Output the (X, Y) coordinate of the center of the cell containing the given text.  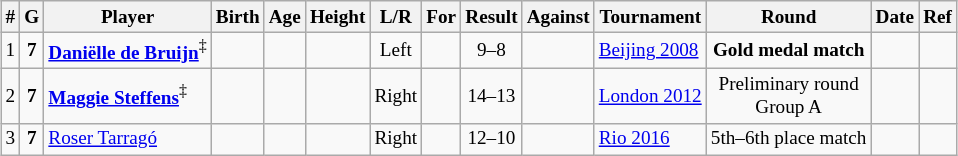
1 (10, 50)
Ref (938, 17)
Roser Tarragó (128, 139)
3 (10, 139)
London 2012 (650, 96)
Height (338, 17)
Date (895, 17)
Age (284, 17)
Left (396, 50)
9–8 (492, 50)
Maggie Steffens‡ (128, 96)
Against (558, 17)
Player (128, 17)
G (32, 17)
# (10, 17)
Preliminary roundGroup A (788, 96)
12–10 (492, 139)
5th–6th place match (788, 139)
Tournament (650, 17)
Birth (238, 17)
Beijing 2008 (650, 50)
Rio 2016 (650, 139)
Round (788, 17)
2 (10, 96)
L/R (396, 17)
Gold medal match (788, 50)
Result (492, 17)
14–13 (492, 96)
Daniëlle de Bruijn‡ (128, 50)
For (442, 17)
